Scan for the cell matching the given text and deliver its [x, y] coordinate at center. 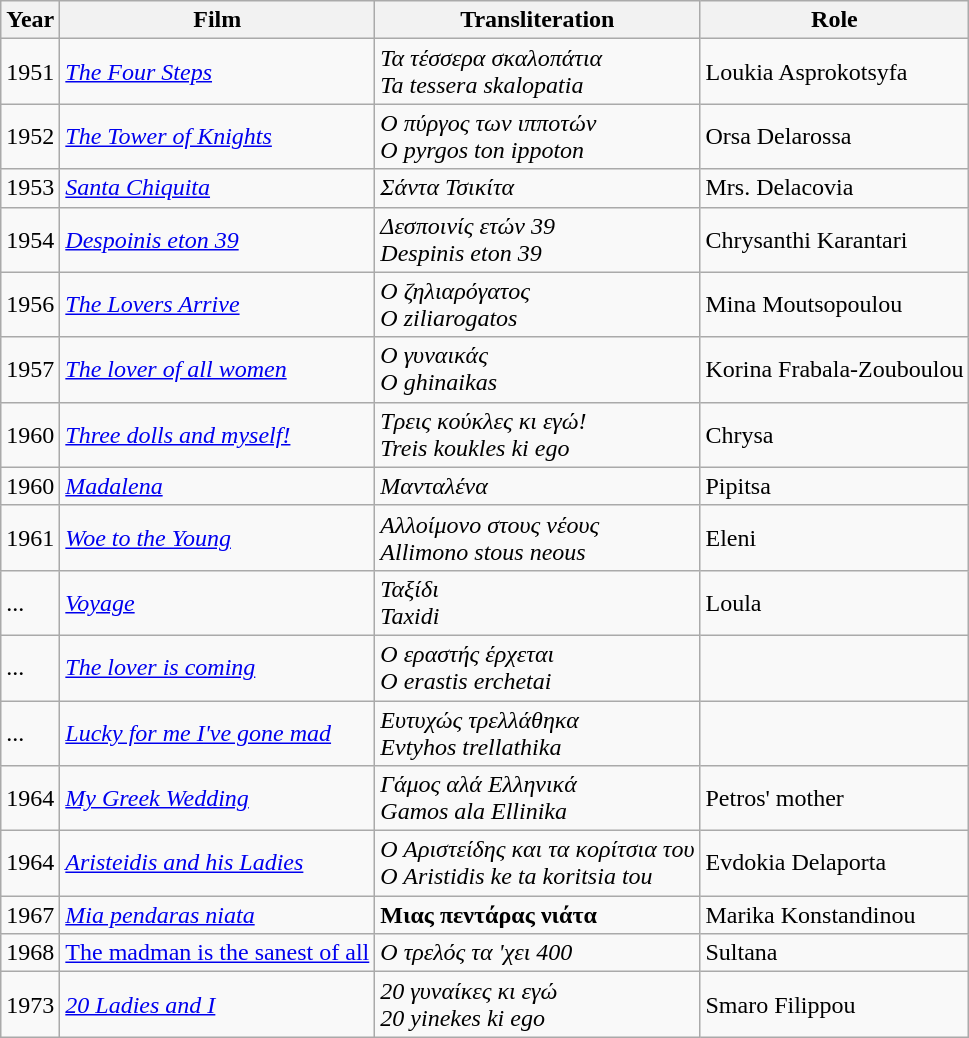
Korina Frabala-Zouboulou [834, 370]
My Greek Wedding [218, 798]
Αλλοίμονο στους νέουςAllimono stous neous [538, 538]
Mina Moutsopoulou [834, 304]
The lover of all women [218, 370]
1951 [30, 72]
Santa Chiquita [218, 188]
Τα τέσσερα σκαλοπάτιαTa tessera skalopatia [538, 72]
The Lovers Arrive [218, 304]
Mia pendaras niata [218, 915]
The Tower of Knights [218, 136]
The lover is coming [218, 668]
Σάντα Τσικίτα [538, 188]
Film [218, 20]
1973 [30, 1004]
Μανταλένα [538, 486]
20 Ladies and I [218, 1004]
Mrs. Delacovia [834, 188]
Pipitsa [834, 486]
1968 [30, 953]
Aristeidis and his Ladies [218, 864]
1961 [30, 538]
Ο τρελός τα 'χει 400 [538, 953]
Δεσποινίς ετών 39Despinis eton 39 [538, 240]
Ο εραστής έρχεταιO erastis erchetai [538, 668]
Orsa Delarossa [834, 136]
Loukia Asprokotsyfa [834, 72]
20 γυναίκες κι εγώ20 yinekes ki ego [538, 1004]
Smaro Filippou [834, 1004]
Marika Konstandinou [834, 915]
Woe to the Young [218, 538]
Τρεις κούκλες κι εγώ!Treis koukles ki ego [538, 434]
Voyage [218, 602]
Despoinis eton 39 [218, 240]
Year [30, 20]
Transliteration [538, 20]
1952 [30, 136]
Μιας πεντάρας νιάτα [538, 915]
Ο Αριστείδης και τα κορίτσια τουO Aristidis ke ta koritsia tou [538, 864]
The madman is the sanest of all [218, 953]
1956 [30, 304]
Loula [834, 602]
Ευτυχώς τρελλάθηκαEvtyhos trellathika [538, 732]
Eleni [834, 538]
Chrysanthi Karantari [834, 240]
Role [834, 20]
1957 [30, 370]
Evdokia Delaporta [834, 864]
Ο γυναικάςO ghinaikas [538, 370]
The Four Steps [218, 72]
Madalena [218, 486]
Chrysa [834, 434]
Petros' mother [834, 798]
Lucky for me I've gone mad [218, 732]
Ο πύργος των ιπποτώνO pyrgos ton ippoton [538, 136]
1953 [30, 188]
1967 [30, 915]
Sultana [834, 953]
Ο ζηλιαρόγατοςO ziliarogatos [538, 304]
Three dolls and myself! [218, 434]
1954 [30, 240]
ΤαξίδιTaxidi [538, 602]
Γάμος αλά ΕλληνικάGamos ala Ellinika [538, 798]
